Extract the [x, y] coordinate from the center of the cell holding the provided text.  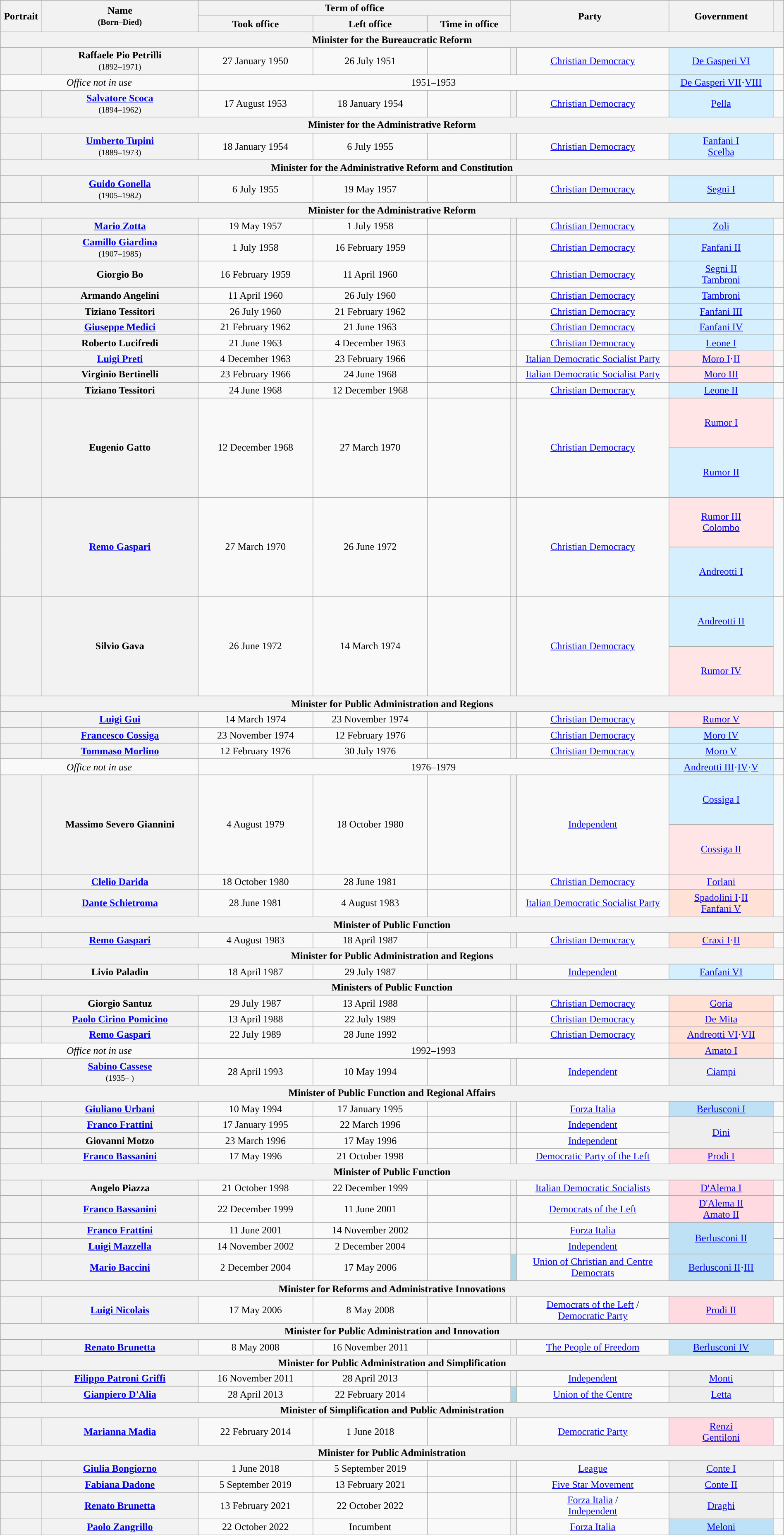
Minister for Public Administration and Innovation [392, 1331]
Union of the Centre [593, 1394]
Monti [721, 1379]
Giulia Bongiorno [120, 1468]
Giorgio Santuz [120, 1003]
Tambroni [721, 296]
Minister of Public Function and Regional Affairs [392, 1093]
Minister for the Administrative Reform and Constitution [392, 168]
Minister for Public Administration [392, 1453]
De Mita [721, 1019]
Segni I [721, 189]
Term of office [355, 8]
Cossiga II [721, 849]
1951–1953 [433, 82]
The People of Freedom [593, 1347]
D'Alema I [721, 1188]
1992–1993 [433, 1051]
23 March 1996 [256, 1140]
Paolo Zangrillo [120, 1527]
Cossiga I [721, 799]
Berlusconi II·III [721, 1268]
Luigi Gui [120, 720]
Left office [370, 24]
26 July 1951 [370, 61]
Eugenio Gatto [120, 448]
Democratic Party of the Left [593, 1156]
Andreotti II [721, 621]
Berlusconi I [721, 1109]
Leone I [721, 343]
17 August 1953 [256, 103]
Forza Italia /Independent [593, 1506]
Minister of Simplification and Public Administration [392, 1410]
Fanfani III [721, 312]
Spadolini I·IIFanfani V [721, 903]
Rumor II [721, 472]
Filippo Patroni Griffi [120, 1379]
28 June 1992 [370, 1035]
Luigi Mazzella [120, 1246]
Draghi [721, 1506]
Giuseppe Medici [120, 327]
Berlusconi II [721, 1238]
Berlusconi IV [721, 1347]
Rumor IIIColombo [721, 522]
Democrats of the Left [593, 1209]
Portrait [21, 16]
27 January 1950 [256, 61]
Livio Paladin [120, 972]
Moro V [721, 751]
Name(Born–Died) [120, 16]
Conte II [721, 1484]
Massimo Severo Giannini [120, 824]
Sabino Cassese(1935– ) [120, 1072]
Andreotti III·IV·V [721, 767]
Tommaso Morlino [120, 751]
Leone II [721, 390]
Dini [721, 1132]
Democratic Party [593, 1432]
22 March 1996 [370, 1125]
Minister for Public Administration and Simplification [392, 1363]
Fanfani IScelba [721, 146]
Pella [721, 103]
Fanfani VI [721, 972]
Zoli [721, 226]
Paolo Cirino Pomicino [120, 1019]
De Gasperi VI [721, 61]
Dante Schietroma [120, 903]
Union of Christian and Centre Democrats [593, 1268]
Italian Democratic Socialists [593, 1188]
Ciampi [721, 1072]
Forlani [721, 882]
Gianpiero D'Alia [120, 1394]
Moro III [721, 374]
Francesco Cossiga [120, 735]
28 April 1993 [256, 1072]
Armando Angelini [120, 296]
1976–1979 [433, 767]
Raffaele Pio Petrilli(1892–1971) [120, 61]
League [593, 1468]
Fabiana Dadone [120, 1484]
Democrats of the Left /Democratic Party [593, 1310]
Minister for Reforms and Administrative Innovations [392, 1289]
Guido Gonella(1905–1982) [120, 189]
Five Star Movement [593, 1484]
Virginio Bertinelli [120, 374]
Ministers of Public Function [392, 988]
D'Alema IIAmato II [721, 1209]
Moro I·II [721, 359]
Letta [721, 1394]
Rumor V [721, 720]
Took office [256, 24]
Giuliano Urbani [120, 1109]
Camillo Giardina(1907–1985) [120, 247]
Luigi Preti [120, 359]
Incumbent [370, 1527]
Umberto Tupini(1889–1973) [120, 146]
Marianna Madia [120, 1432]
Angelo Piazza [120, 1188]
Giorgio Bo [120, 275]
Prodi II [721, 1310]
Mario Zotta [120, 226]
4 August 1979 [256, 824]
Mario Baccini [120, 1268]
Clelio Darida [120, 882]
Government [721, 16]
De Gasperi VII·VIII [721, 82]
Rumor I [721, 423]
Amato I [721, 1051]
Party [590, 16]
Time in office [469, 24]
Craxi I·II [721, 940]
Giovanni Motzo [120, 1140]
Andreotti I [721, 572]
Silvio Gava [120, 646]
Andreotti VI·VII [721, 1035]
Salvatore Scoca(1894–1962) [120, 103]
Luigi Nicolais [120, 1310]
Fanfani IV [721, 327]
Segni IITambroni [721, 275]
Moro IV [721, 735]
30 July 1976 [370, 751]
Rumor IV [721, 671]
Meloni [721, 1527]
Goria [721, 1003]
Roberto Lucifredi [120, 343]
RenziGentiloni [721, 1432]
Conte I [721, 1468]
Fanfani II [721, 247]
Minister for the Bureaucratic Reform [392, 40]
Prodi I [721, 1156]
